Return [x, y] of the center of cell containing provided text 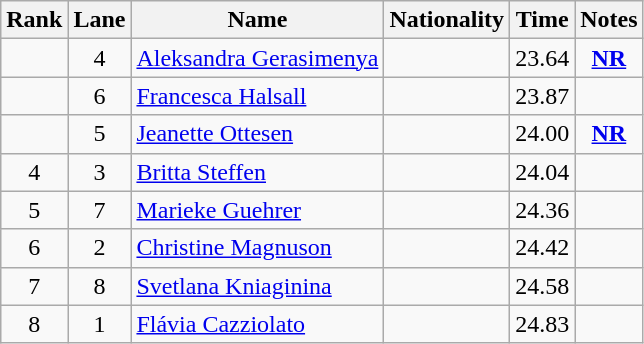
Name [258, 20]
Marieke Guehrer [258, 210]
24.83 [542, 324]
2 [100, 248]
Francesca Halsall [258, 96]
Rank [34, 20]
24.58 [542, 286]
Jeanette Ottesen [258, 134]
Svetlana Kniaginina [258, 286]
24.04 [542, 172]
24.36 [542, 210]
24.00 [542, 134]
Nationality [447, 20]
Lane [100, 20]
3 [100, 172]
23.64 [542, 58]
Britta Steffen [258, 172]
Christine Magnuson [258, 248]
Notes [609, 20]
23.87 [542, 96]
Flávia Cazziolato [258, 324]
1 [100, 324]
Time [542, 20]
Aleksandra Gerasimenya [258, 58]
24.42 [542, 248]
